Provide the [X, Y] coordinate of the cell's center where the given text is located.  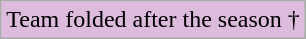
Team folded after the season † [154, 20]
